Return (x, y) of the center of cell containing provided text 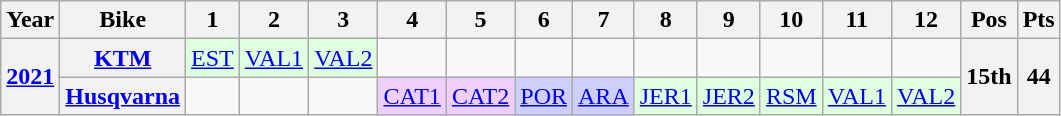
6 (544, 20)
RSM (791, 96)
CAT1 (412, 96)
JER2 (728, 96)
KTM (123, 58)
POR (544, 96)
9 (728, 20)
Year (30, 20)
ARA (604, 96)
15th (989, 77)
Pos (989, 20)
8 (666, 20)
12 (926, 20)
1 (213, 20)
44 (1038, 77)
3 (344, 20)
Pts (1038, 20)
4 (412, 20)
11 (856, 20)
EST (213, 58)
CAT2 (480, 96)
Husqvarna (123, 96)
2 (274, 20)
10 (791, 20)
2021 (30, 77)
5 (480, 20)
JER1 (666, 96)
7 (604, 20)
Bike (123, 20)
